For the text-containing cell, return its midpoint in [x, y] coordinate format. 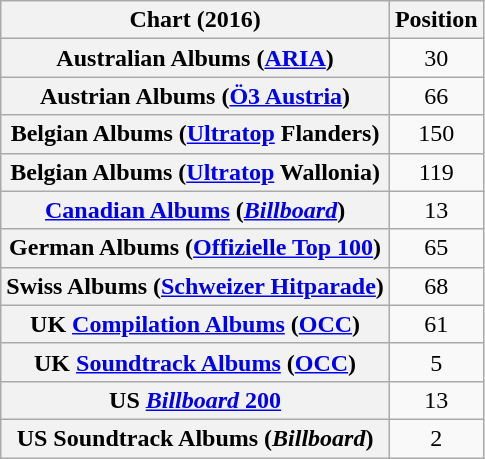
119 [436, 172]
65 [436, 248]
US Soundtrack Albums (Billboard) [196, 438]
68 [436, 286]
Austrian Albums (Ö3 Austria) [196, 96]
Chart (2016) [196, 20]
US Billboard 200 [196, 400]
150 [436, 134]
2 [436, 438]
30 [436, 58]
66 [436, 96]
UK Compilation Albums (OCC) [196, 324]
German Albums (Offizielle Top 100) [196, 248]
Canadian Albums (Billboard) [196, 210]
Position [436, 20]
Australian Albums (ARIA) [196, 58]
UK Soundtrack Albums (OCC) [196, 362]
Belgian Albums (Ultratop Flanders) [196, 134]
Belgian Albums (Ultratop Wallonia) [196, 172]
Swiss Albums (Schweizer Hitparade) [196, 286]
5 [436, 362]
61 [436, 324]
